Pinpoint the cell where the given text exists, returning its [X, Y] midpoint coordinate. 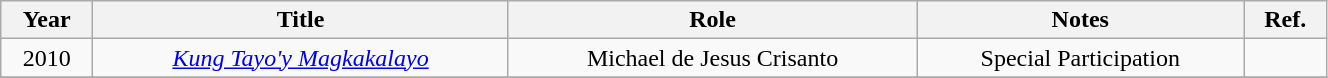
Notes [1080, 20]
Special Participation [1080, 58]
Role [712, 20]
Year [47, 20]
Title [301, 20]
Michael de Jesus Crisanto [712, 58]
Ref. [1286, 20]
Kung Tayo'y Magkakalayo [301, 58]
2010 [47, 58]
